Identify which cell holds the provided text, then report its [X, Y] central coordinate. 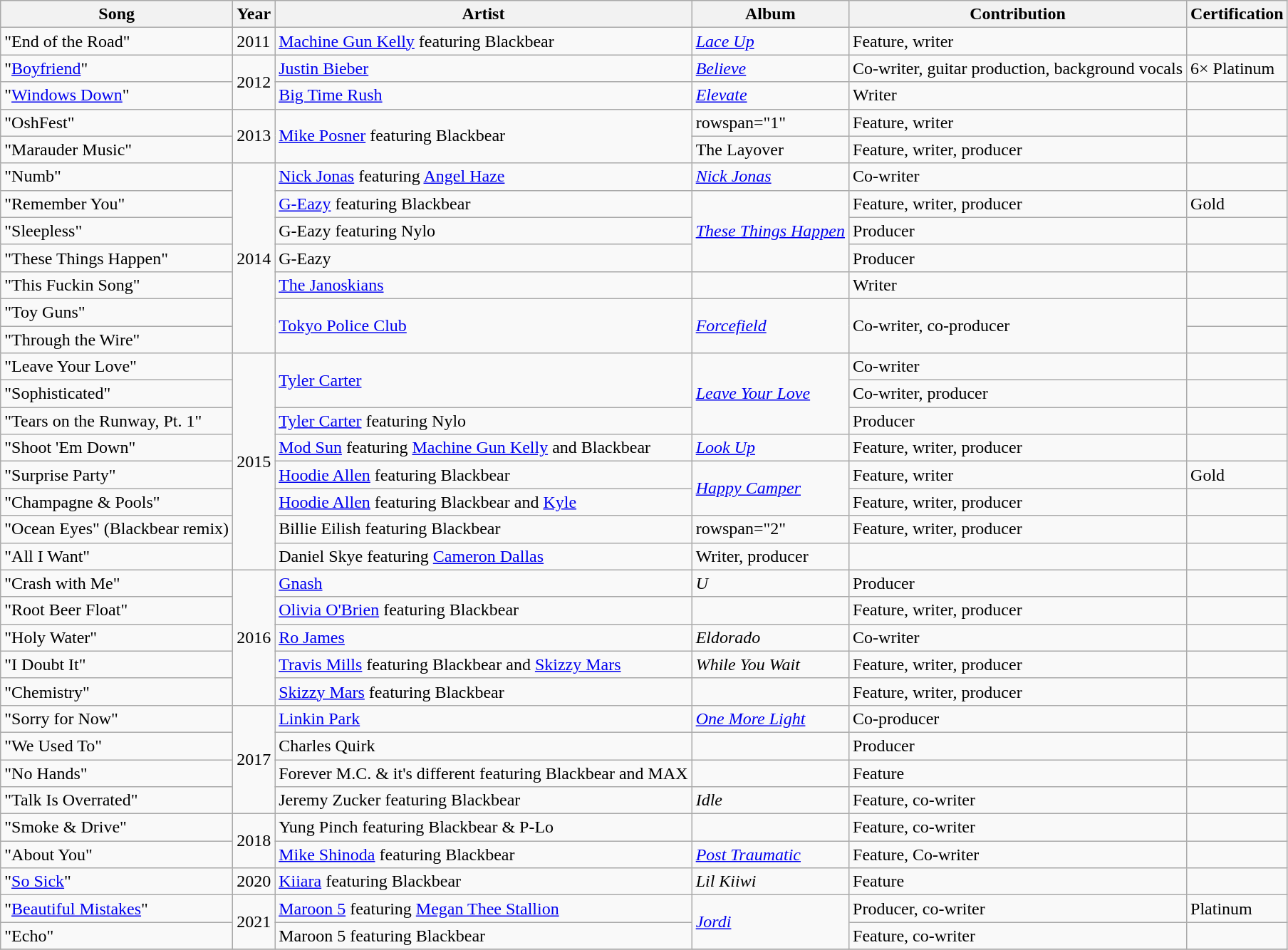
"Smoke & Drive" [117, 828]
"Sleepless" [117, 231]
"Shoot 'Em Down" [117, 448]
Lil Kiiwi [770, 882]
Jeremy Zucker featuring Blackbear [483, 800]
Nick Jonas featuring Angel Haze [483, 177]
Contribution [1018, 14]
Maroon 5 featuring Megan Thee Stallion [483, 909]
2014 [254, 258]
Daniel Skye featuring Cameron Dallas [483, 556]
Tyler Carter featuring Nylo [483, 421]
Elevate [770, 95]
Co-writer, guitar production, background vocals [1018, 68]
2021 [254, 922]
"Sophisticated" [117, 394]
"Boyfriend" [117, 68]
Happy Camper [770, 489]
2018 [254, 841]
rowspan="1" [770, 122]
"OshFest" [117, 122]
"End of the Road" [117, 41]
Artist [483, 14]
Skizzy Mars featuring Blackbear [483, 691]
2020 [254, 882]
Charles Quirk [483, 746]
"We Used To" [117, 746]
While You Wait [770, 664]
"Champagne & Pools" [117, 502]
Post Traumatic [770, 855]
Song [117, 14]
Olivia O'Brien featuring Blackbear [483, 610]
"Toy Guns" [117, 312]
Maroon 5 featuring Blackbear [483, 936]
rowspan="2" [770, 529]
"Through the Wire" [117, 340]
Nick Jonas [770, 177]
Gnash [483, 583]
Producer, co-writer [1018, 909]
"Crash with Me" [117, 583]
G-Eazy featuring Nylo [483, 231]
"So Sick" [117, 882]
Year [254, 14]
"Echo" [117, 936]
Machine Gun Kelly featuring Blackbear [483, 41]
"This Fuckin Song" [117, 285]
"About You" [117, 855]
Feature, Co-writer [1018, 855]
Hoodie Allen featuring Blackbear and Kyle [483, 502]
"Remember You" [117, 204]
"Holy Water" [117, 637]
The Janoskians [483, 285]
Lace Up [770, 41]
"Beautiful Mistakes" [117, 909]
Jordi [770, 922]
Believe [770, 68]
Yung Pinch featuring Blackbear & P-Lo [483, 828]
Linkin Park [483, 719]
"These Things Happen" [117, 258]
Tyler Carter [483, 380]
"All I Want" [117, 556]
2011 [254, 41]
Idle [770, 800]
Billie Eilish featuring Blackbear [483, 529]
These Things Happen [770, 231]
Co-writer, co-producer [1018, 325]
G-Eazy featuring Blackbear [483, 204]
2012 [254, 82]
6× Platinum [1237, 68]
"Ocean Eyes" (Blackbear remix) [117, 529]
Travis Mills featuring Blackbear and Skizzy Mars [483, 664]
"Leave Your Love" [117, 367]
Look Up [770, 448]
Mod Sun featuring Machine Gun Kelly and Blackbear [483, 448]
"Windows Down" [117, 95]
"Sorry for Now" [117, 719]
G-Eazy [483, 258]
Kiiara featuring Blackbear [483, 882]
Leave Your Love [770, 394]
Forever M.C. & it's different featuring Blackbear and MAX [483, 773]
"Tears on the Runway, Pt. 1" [117, 421]
Mike Shinoda featuring Blackbear [483, 855]
Platinum [1237, 909]
"Root Beer Float" [117, 610]
Co-writer, producer [1018, 394]
2016 [254, 637]
"Marauder Music" [117, 150]
Hoodie Allen featuring Blackbear [483, 475]
2017 [254, 759]
Tokyo Police Club [483, 325]
2015 [254, 461]
"Surprise Party" [117, 475]
Big Time Rush [483, 95]
U [770, 583]
Certification [1237, 14]
Album [770, 14]
Eldorado [770, 637]
Writer, producer [770, 556]
Forcefield [770, 325]
"Talk Is Overrated" [117, 800]
2013 [254, 136]
One More Light [770, 719]
"No Hands" [117, 773]
Justin Bieber [483, 68]
"I Doubt It" [117, 664]
Mike Posner featuring Blackbear [483, 136]
Co-producer [1018, 719]
"Chemistry" [117, 691]
Ro James [483, 637]
The Layover [770, 150]
"Numb" [117, 177]
